Extract the [X, Y] coordinate from the center of the cell holding the provided text.  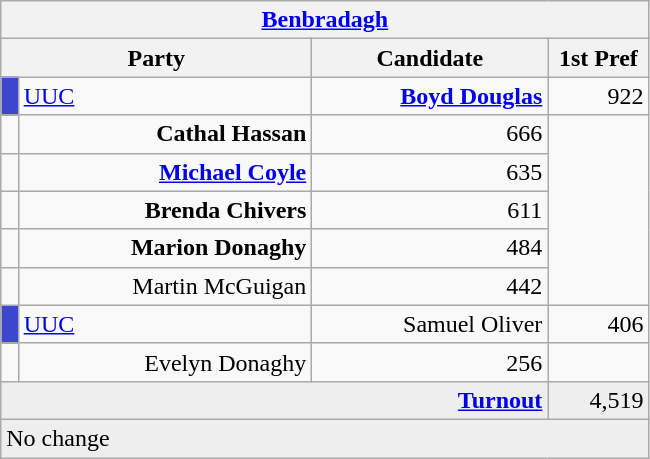
Brenda Chivers [165, 210]
442 [430, 286]
922 [598, 96]
Boyd Douglas [430, 96]
Michael Coyle [165, 172]
Party [156, 58]
635 [430, 172]
484 [430, 248]
Evelyn Donaghy [165, 362]
4,519 [598, 400]
Turnout [274, 400]
Benbradagh [325, 20]
Cathal Hassan [165, 134]
Samuel Oliver [430, 324]
Martin McGuigan [165, 286]
256 [430, 362]
No change [325, 438]
611 [430, 210]
406 [598, 324]
Marion Donaghy [165, 248]
666 [430, 134]
Candidate [430, 58]
1st Pref [598, 58]
